Capture the cell that displays the provided text and extract its [x, y] central coordinate. 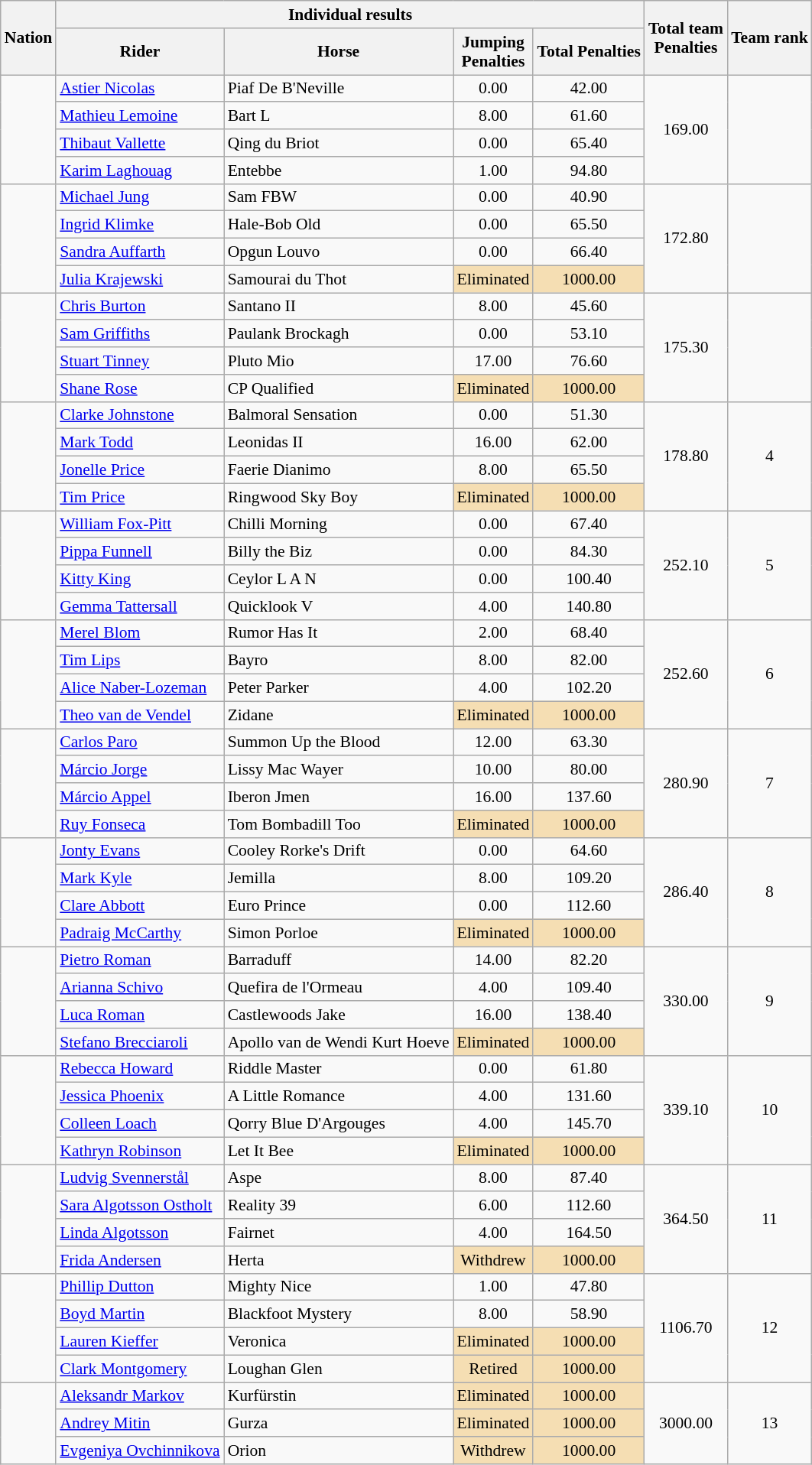
66.40 [589, 252]
Kitty King [139, 579]
Reality 39 [339, 1206]
Jessica Phoenix [139, 1096]
138.40 [589, 1015]
Total teamPenalties [686, 38]
6.00 [494, 1206]
140.80 [589, 606]
Loughan Glen [339, 1369]
51.30 [589, 415]
8 [769, 892]
286.40 [686, 892]
Samourai du Thot [339, 279]
Jonty Evans [139, 851]
Lauren Kieffer [139, 1342]
17.00 [494, 361]
Márcio Appel [139, 797]
Hale-Bob Old [339, 225]
Clark Montgomery [139, 1369]
67.40 [589, 525]
Mathieu Lemoine [139, 116]
131.60 [589, 1096]
Aleksandr Markov [139, 1396]
Ruy Fonseca [139, 824]
Rebecca Howard [139, 1069]
Linda Algotsson [139, 1233]
Evgeniya Ovchinnikova [139, 1450]
280.90 [686, 783]
Stuart Tinney [139, 361]
Cooley Rorke's Drift [339, 851]
Shane Rose [139, 388]
Pluto Mio [339, 361]
Boyd Martin [139, 1314]
Total Penalties [589, 52]
Carlos Paro [139, 742]
63.30 [589, 742]
Faerie Dianimo [339, 470]
87.40 [589, 1178]
Jumping Penalties [494, 52]
Billy the Biz [339, 552]
Márcio Jorge [139, 770]
Merel Blom [139, 633]
10 [769, 1109]
Tim Price [139, 497]
Nation [28, 38]
Frida Andersen [139, 1260]
Luca Roman [139, 1015]
Alice Naber-Lozeman [139, 688]
Qing du Briot [339, 143]
A Little Romance [339, 1096]
5 [769, 565]
94.80 [589, 171]
Let It Bee [339, 1151]
252.60 [686, 674]
Clare Abbott [139, 906]
Astier Nicolas [139, 89]
Jonelle Price [139, 470]
Arianna Schivo [139, 988]
102.20 [589, 688]
172.80 [686, 238]
Quefira de l'Ormeau [339, 988]
Bart L [339, 116]
Piaf De B'Neville [339, 89]
Castlewoods Jake [339, 1015]
Gemma Tattersall [139, 606]
Apollo van de Wendi Kurt Hoeve [339, 1042]
Tom Bombadill Too [339, 824]
Entebbe [339, 171]
58.90 [589, 1314]
Karim Laghouag [139, 171]
Tim Lips [139, 661]
Simon Porloe [339, 933]
42.00 [589, 89]
Qorry Blue D'Argouges [339, 1124]
12 [769, 1327]
330.00 [686, 1001]
Pietro Roman [139, 960]
Sam FBW [339, 197]
364.50 [686, 1219]
11 [769, 1219]
100.40 [589, 579]
Michael Jung [139, 197]
2.00 [494, 633]
Chris Burton [139, 307]
Leonidas II [339, 443]
Andrey Mitin [139, 1424]
Ingrid Klimke [139, 225]
Mighty Nice [339, 1287]
Balmoral Sensation [339, 415]
76.60 [589, 361]
252.10 [686, 565]
Peter Parker [339, 688]
Riddle Master [339, 1069]
Mark Todd [139, 443]
Ludvig Svennerstål [139, 1178]
Jemilla [339, 879]
61.60 [589, 116]
145.70 [589, 1124]
Barraduff [339, 960]
Horse [339, 52]
Julia Krajewski [139, 279]
Team rank [769, 38]
Opgun Louvo [339, 252]
3000.00 [686, 1424]
Colleen Loach [139, 1124]
Paulank Brockagh [339, 334]
64.60 [589, 851]
Aspe [339, 1178]
53.10 [589, 334]
Fairnet [339, 1233]
169.00 [686, 129]
Euro Prince [339, 906]
62.00 [589, 443]
7 [769, 783]
Zidane [339, 715]
339.10 [686, 1109]
Padraig McCarthy [139, 933]
4 [769, 456]
Quicklook V [339, 606]
Ceylor L A N [339, 579]
Orion [339, 1450]
14.00 [494, 960]
Kurfürstin [339, 1396]
9 [769, 1001]
Rider [139, 52]
Veronica [339, 1342]
Sara Algotsson Ostholt [139, 1206]
William Fox-Pitt [139, 525]
84.30 [589, 552]
Sam Griffiths [139, 334]
80.00 [589, 770]
137.60 [589, 797]
175.30 [686, 347]
Ringwood Sky Boy [339, 497]
CP Qualified [339, 388]
Mark Kyle [139, 879]
82.00 [589, 661]
Sandra Auffarth [139, 252]
65.40 [589, 143]
Stefano Brecciaroli [139, 1042]
Kathryn Robinson [139, 1151]
45.60 [589, 307]
Herta [339, 1260]
Phillip Dutton [139, 1287]
Individual results [350, 15]
178.80 [686, 456]
Santano II [339, 307]
Pippa Funnell [139, 552]
Gurza [339, 1424]
164.50 [589, 1233]
Thibaut Vallette [139, 143]
10.00 [494, 770]
47.80 [589, 1287]
Bayro [339, 661]
Blackfoot Mystery [339, 1314]
6 [769, 674]
Summon Up the Blood [339, 742]
40.90 [589, 197]
61.80 [589, 1069]
Clarke Johnstone [139, 415]
109.40 [589, 988]
Theo van de Vendel [139, 715]
Retired [494, 1369]
109.20 [589, 879]
13 [769, 1424]
Iberon Jmen [339, 797]
12.00 [494, 742]
Rumor Has It [339, 633]
68.40 [589, 633]
82.20 [589, 960]
Chilli Morning [339, 525]
1106.70 [686, 1327]
Lissy Mac Wayer [339, 770]
